Locate the cell with the specified text and output its [X, Y] center coordinate. 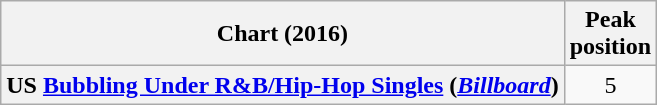
US Bubbling Under R&B/Hip-Hop Singles (Billboard) [282, 85]
5 [610, 85]
Peakposition [610, 34]
Chart (2016) [282, 34]
